Search for the cell housing the specified text and yield its (x, y) center coordinate. 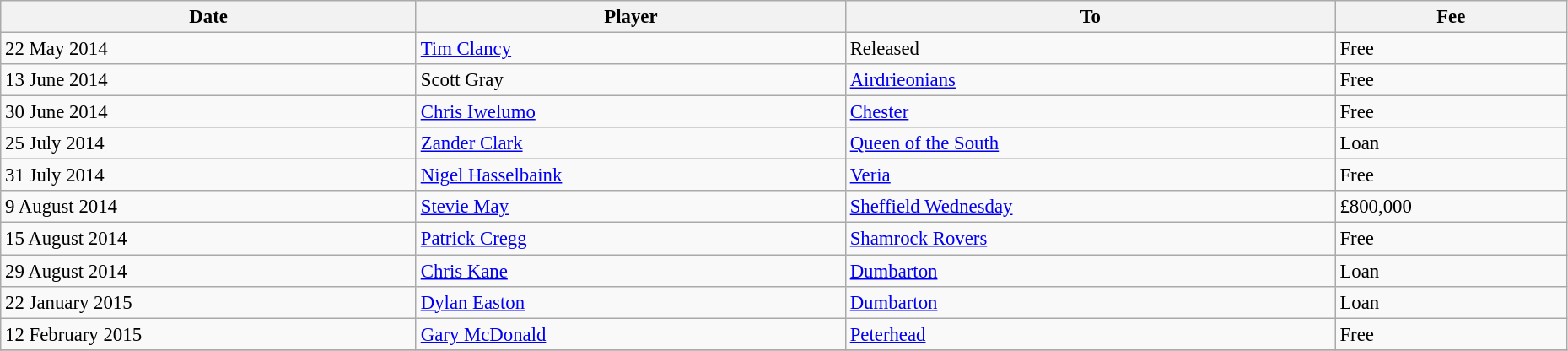
Gary McDonald (631, 334)
Veria (1090, 175)
Tim Clancy (631, 49)
22 May 2014 (209, 49)
Chris Kane (631, 271)
Chris Iwelumo (631, 112)
Queen of the South (1090, 143)
15 August 2014 (209, 239)
Released (1090, 49)
Nigel Hasselbaink (631, 175)
29 August 2014 (209, 271)
Dylan Easton (631, 302)
Patrick Cregg (631, 239)
Fee (1451, 17)
25 July 2014 (209, 143)
Airdrieonians (1090, 80)
Stevie May (631, 207)
To (1090, 17)
12 February 2015 (209, 334)
9 August 2014 (209, 207)
Zander Clark (631, 143)
Peterhead (1090, 334)
31 July 2014 (209, 175)
Scott Gray (631, 80)
Chester (1090, 112)
13 June 2014 (209, 80)
Shamrock Rovers (1090, 239)
22 January 2015 (209, 302)
Player (631, 17)
Sheffield Wednesday (1090, 207)
Date (209, 17)
£800,000 (1451, 207)
30 June 2014 (209, 112)
